Detect which cell encompasses the target text, then output its (x, y) center coordinate. 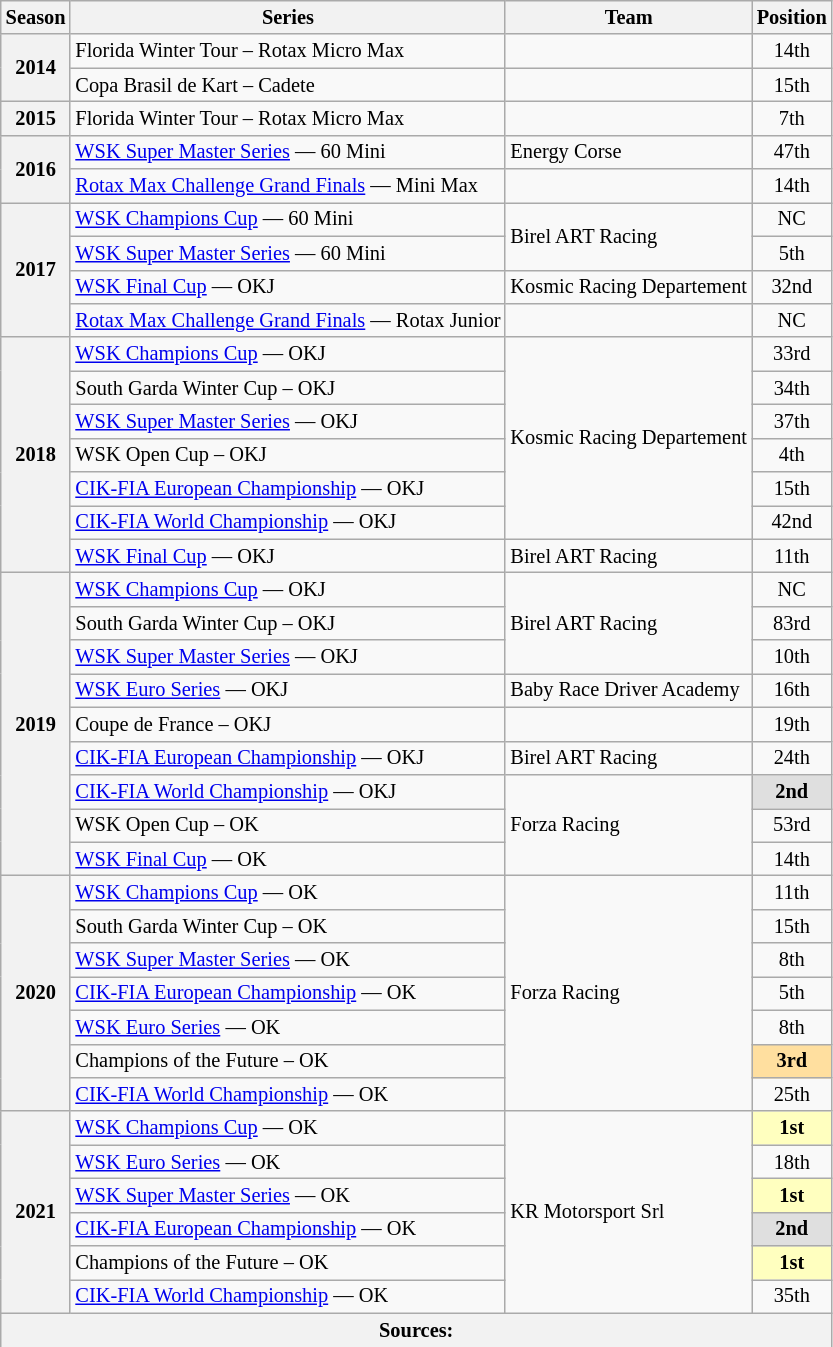
WSK Open Cup – OK (288, 825)
Baby Race Driver Academy (628, 690)
7th (792, 118)
4th (792, 455)
2016 (36, 168)
19th (792, 724)
Sources: (416, 1330)
KR Motorsport Srl (628, 1212)
37th (792, 421)
Energy Corse (628, 152)
34th (792, 388)
Coupe de France – OKJ (288, 724)
2014 (36, 68)
24th (792, 758)
3rd (792, 1061)
WSK Champions Cup — 60 Mini (288, 219)
WSK Open Cup – OKJ (288, 455)
Rotax Max Challenge Grand Finals — Rotax Junior (288, 320)
South Garda Winter Cup – OK (288, 926)
Season (36, 17)
Position (792, 17)
16th (792, 690)
Team (628, 17)
42nd (792, 522)
WSK Final Cup — OK (288, 859)
2021 (36, 1212)
Series (288, 17)
2020 (36, 993)
53rd (792, 825)
Rotax Max Challenge Grand Finals — Mini Max (288, 186)
Copa Brasil de Kart – Cadete (288, 85)
2015 (36, 118)
10th (792, 657)
33rd (792, 354)
2019 (36, 724)
2018 (36, 455)
WSK Euro Series — OKJ (288, 690)
2017 (36, 270)
32nd (792, 287)
25th (792, 1094)
83rd (792, 623)
18th (792, 1162)
35th (792, 1296)
47th (792, 152)
